Search for the cell housing the specified text and yield its (X, Y) center coordinate. 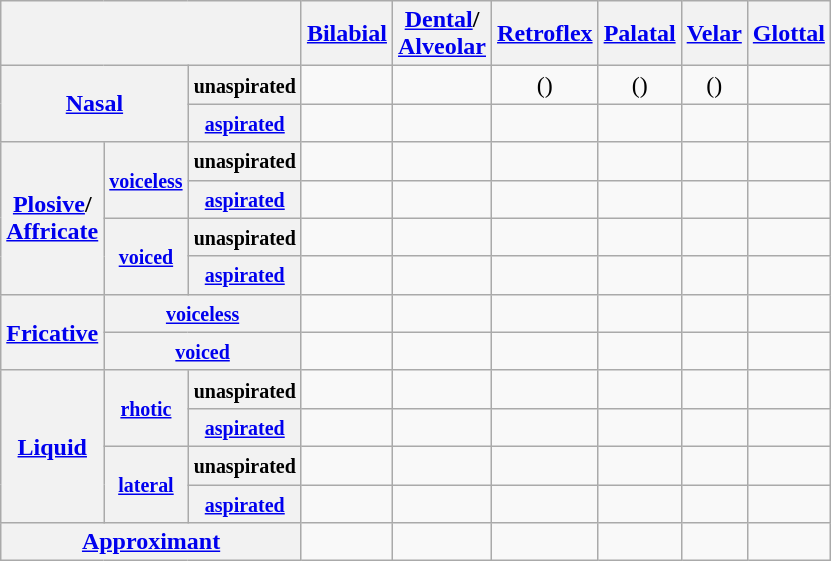
Glottal (788, 34)
Bilabial (346, 34)
rhotic (146, 408)
Fricative (52, 332)
Dental/Alveolar (442, 34)
Plosive/Affricate (52, 218)
Liquid (52, 446)
Palatal (640, 34)
Nasal (94, 104)
Velar (714, 34)
Retroflex (546, 34)
Approximant (152, 542)
lateral (146, 484)
